For the text-containing cell, return its midpoint in [X, Y] coordinate format. 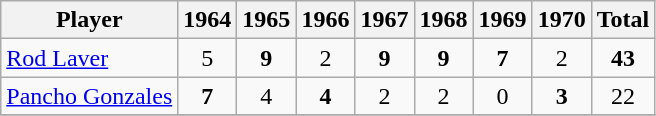
1967 [384, 20]
1970 [562, 20]
43 [623, 58]
3 [562, 96]
1965 [266, 20]
Pancho Gonzales [90, 96]
1968 [444, 20]
Rod Laver [90, 58]
1966 [326, 20]
1964 [208, 20]
0 [502, 96]
Total [623, 20]
1969 [502, 20]
22 [623, 96]
Player [90, 20]
5 [208, 58]
